Pinpoint the cell where the given text exists, returning its (x, y) midpoint coordinate. 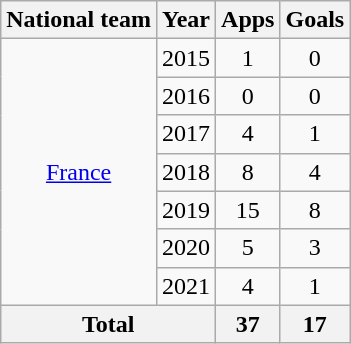
2016 (186, 96)
37 (248, 324)
Total (108, 324)
2019 (186, 210)
2020 (186, 248)
5 (248, 248)
Year (186, 20)
2018 (186, 172)
Apps (248, 20)
France (79, 172)
Goals (315, 20)
National team (79, 20)
2021 (186, 286)
17 (315, 324)
2015 (186, 58)
3 (315, 248)
2017 (186, 134)
15 (248, 210)
